Pinpoint the cell where the given text exists, returning its (X, Y) midpoint coordinate. 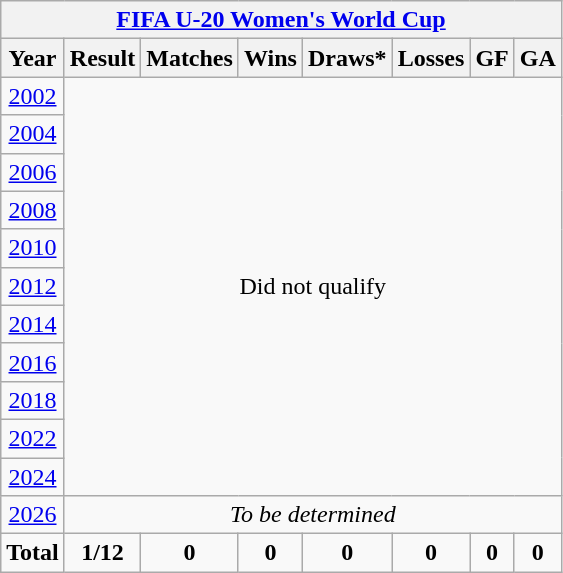
Total (33, 553)
2018 (33, 400)
2006 (33, 172)
2026 (33, 515)
2002 (33, 96)
2012 (33, 286)
2024 (33, 477)
Matches (190, 58)
GA (538, 58)
2022 (33, 438)
2010 (33, 248)
To be determined (312, 515)
Year (33, 58)
Draws* (347, 58)
GF (492, 58)
1/12 (102, 553)
Result (102, 58)
2008 (33, 210)
2004 (33, 134)
2016 (33, 362)
Wins (270, 58)
Did not qualify (312, 286)
FIFA U-20 Women's World Cup (282, 20)
2014 (33, 324)
Losses (431, 58)
